Determine the (x, y) coordinate at the center of the cell enclosing the given text.  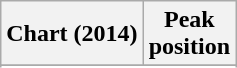
Peakposition (189, 34)
Chart (2014) (72, 34)
